Find where the given text appears and provide that cell's center as [x, y] coordinate. 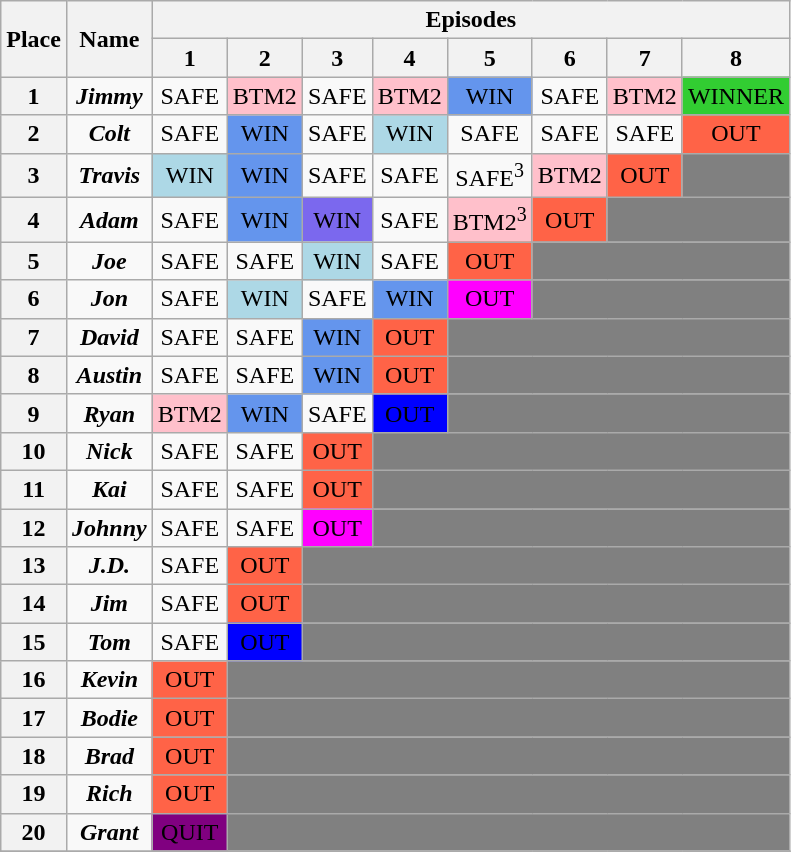
Kevin [109, 680]
Austin [109, 375]
Nick [109, 451]
Colt [109, 134]
J.D. [109, 566]
18 [34, 756]
Place [34, 39]
13 [34, 566]
Joe [109, 261]
10 [34, 451]
12 [34, 528]
Grant [109, 832]
Jon [109, 299]
Jimmy [109, 96]
Johnny [109, 528]
16 [34, 680]
Jim [109, 604]
BTM23 [490, 220]
15 [34, 642]
14 [34, 604]
Tom [109, 642]
9 [34, 413]
Brad [109, 756]
Episodes [470, 20]
QUIT [190, 832]
11 [34, 489]
Ryan [109, 413]
19 [34, 794]
17 [34, 718]
Kai [109, 489]
Adam [109, 220]
WINNER [736, 96]
SAFE3 [490, 176]
Travis [109, 176]
Name [109, 39]
Bodie [109, 718]
David [109, 337]
20 [34, 832]
Rich [109, 794]
